For the text-containing cell, return its midpoint in (X, Y) coordinate format. 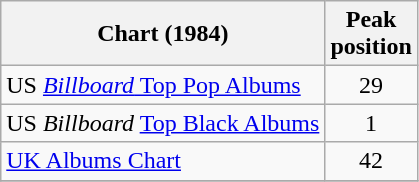
UK Albums Chart (163, 161)
29 (371, 85)
US Billboard Top Pop Albums (163, 85)
1 (371, 123)
Chart (1984) (163, 34)
US Billboard Top Black Albums (163, 123)
Peakposition (371, 34)
42 (371, 161)
